Scan for the cell matching the given text and deliver its (x, y) coordinate at center. 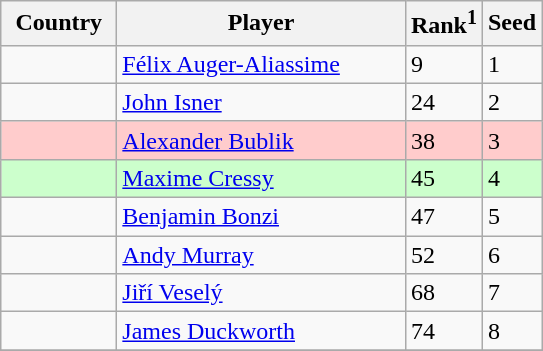
24 (444, 102)
7 (512, 293)
4 (512, 178)
James Duckworth (262, 331)
47 (444, 217)
Félix Auger-Aliassime (262, 64)
Country (59, 24)
Player (262, 24)
9 (444, 64)
Jiří Veselý (262, 293)
Benjamin Bonzi (262, 217)
52 (444, 255)
6 (512, 255)
74 (444, 331)
Seed (512, 24)
45 (444, 178)
Alexander Bublik (262, 140)
Andy Murray (262, 255)
38 (444, 140)
2 (512, 102)
Maxime Cressy (262, 178)
1 (512, 64)
68 (444, 293)
5 (512, 217)
8 (512, 331)
Rank1 (444, 24)
John Isner (262, 102)
3 (512, 140)
